Determine the [x, y] coordinate at the center of the cell enclosing the given text.  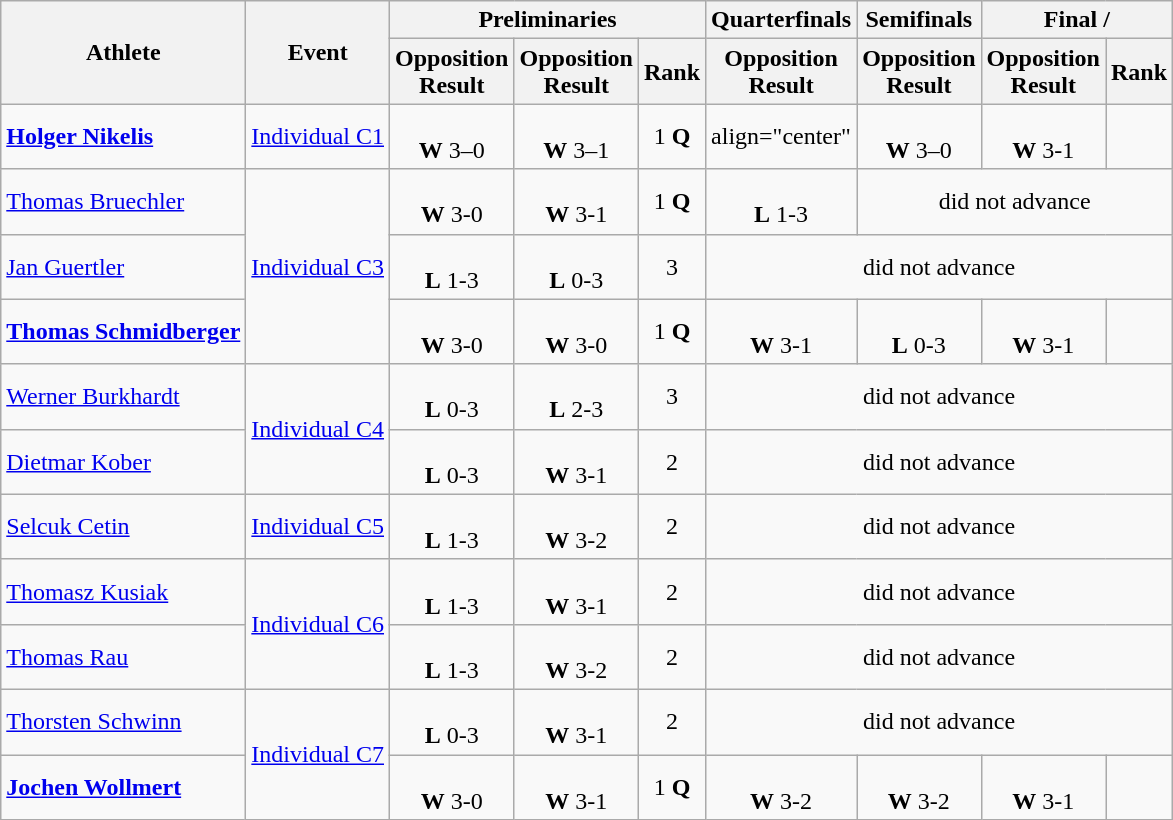
Selcuk Cetin [124, 526]
Individual C6 [318, 624]
Final / [1077, 20]
W 3–1 [576, 136]
Jan Guertler [124, 266]
Thomasz Kusiak [124, 592]
Jochen Wollmert [124, 786]
Thomas Bruechler [124, 202]
Holger Nikelis [124, 136]
Quarterfinals [782, 20]
Dietmar Kober [124, 462]
Individual C5 [318, 526]
Individual C4 [318, 429]
Thorsten Schwinn [124, 722]
align="center" [782, 136]
Semifinals [919, 20]
Thomas Schmidberger [124, 332]
Individual C7 [318, 754]
Athlete [124, 52]
Werner Burkhardt [124, 396]
Thomas Rau [124, 656]
Event [318, 52]
Individual C3 [318, 266]
Individual C1 [318, 136]
Preliminaries [548, 20]
L 2-3 [576, 396]
